Pinpoint the cell where the given text exists, returning its [x, y] midpoint coordinate. 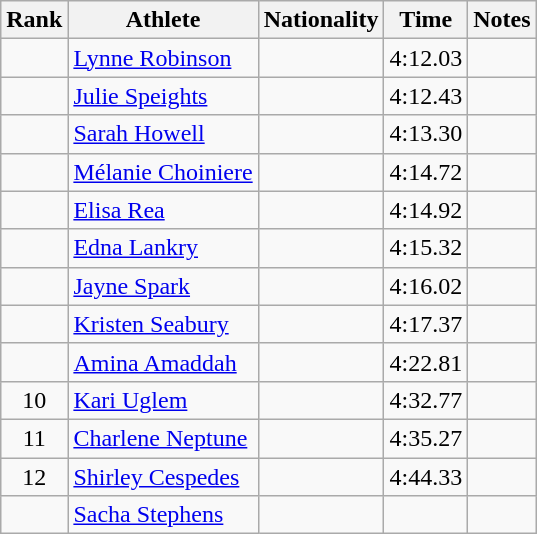
4:32.77 [426, 400]
Notes [502, 20]
4:17.37 [426, 324]
Julie Speights [163, 96]
4:35.27 [426, 438]
4:14.92 [426, 210]
4:16.02 [426, 286]
4:15.32 [426, 248]
Elisa Rea [163, 210]
10 [34, 400]
4:44.33 [426, 477]
Lynne Robinson [163, 58]
12 [34, 477]
Sarah Howell [163, 134]
Nationality [321, 20]
Time [426, 20]
11 [34, 438]
4:12.03 [426, 58]
Rank [34, 20]
Kari Uglem [163, 400]
4:13.30 [426, 134]
Mélanie Choiniere [163, 172]
4:22.81 [426, 362]
Kristen Seabury [163, 324]
Shirley Cespedes [163, 477]
Athlete [163, 20]
Sacha Stephens [163, 515]
4:14.72 [426, 172]
Charlene Neptune [163, 438]
Amina Amaddah [163, 362]
Edna Lankry [163, 248]
Jayne Spark [163, 286]
4:12.43 [426, 96]
